Return [x, y] of the center of cell containing provided text 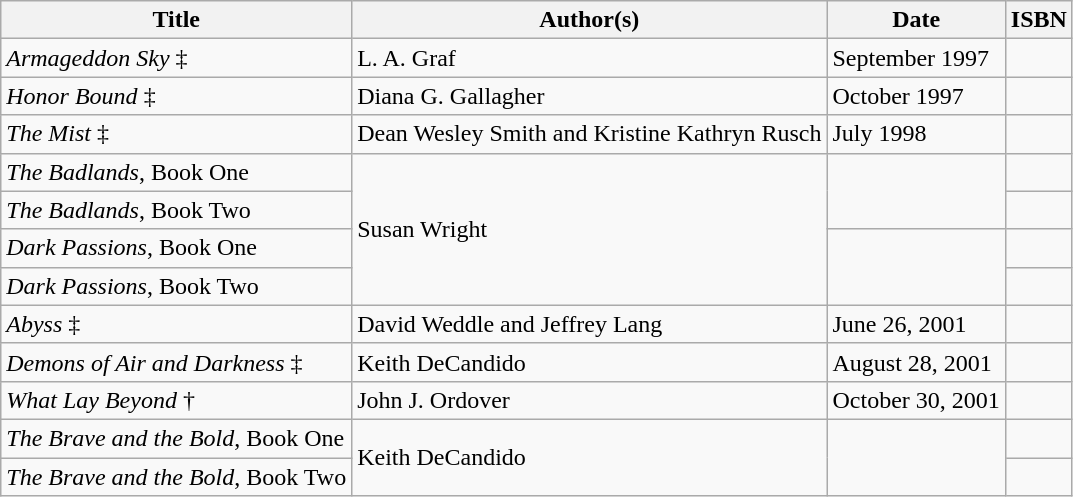
The Brave and the Bold, Book One [176, 438]
Author(s) [590, 20]
Susan Wright [590, 229]
Armageddon Sky ‡ [176, 58]
October 30, 2001 [916, 400]
Title [176, 20]
Dean Wesley Smith and Kristine Kathryn Rusch [590, 134]
ISBN [1038, 20]
June 26, 2001 [916, 324]
Honor Bound ‡ [176, 96]
John J. Ordover [590, 400]
Dark Passions, Book One [176, 248]
David Weddle and Jeffrey Lang [590, 324]
What Lay Beyond † [176, 400]
Diana G. Gallagher [590, 96]
September 1997 [916, 58]
August 28, 2001 [916, 362]
Abyss ‡ [176, 324]
October 1997 [916, 96]
The Badlands, Book One [176, 172]
The Brave and the Bold, Book Two [176, 477]
L. A. Graf [590, 58]
Date [916, 20]
July 1998 [916, 134]
The Mist ‡ [176, 134]
Dark Passions, Book Two [176, 286]
The Badlands, Book Two [176, 210]
Demons of Air and Darkness ‡ [176, 362]
